For the text-containing cell, return its midpoint in [X, Y] coordinate format. 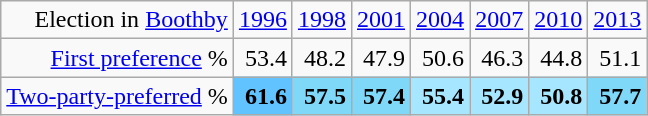
44.8 [558, 58]
61.6 [262, 96]
2001 [380, 20]
57.7 [618, 96]
51.1 [618, 58]
57.5 [322, 96]
Election in Boothby [118, 20]
1998 [322, 20]
47.9 [380, 58]
1996 [262, 20]
57.4 [380, 96]
2007 [500, 20]
48.2 [322, 58]
52.9 [500, 96]
55.4 [440, 96]
53.4 [262, 58]
Two-party-preferred % [118, 96]
2010 [558, 20]
50.6 [440, 58]
First preference % [118, 58]
2013 [618, 20]
46.3 [500, 58]
50.8 [558, 96]
2004 [440, 20]
